Search for the cell housing the specified text and yield its [x, y] center coordinate. 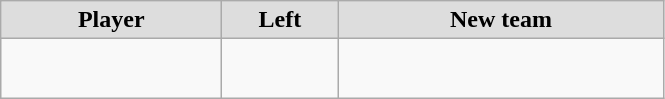
Player [112, 20]
Left [280, 20]
New team [501, 20]
